Output the [x, y] coordinate of the center of the cell containing the given text.  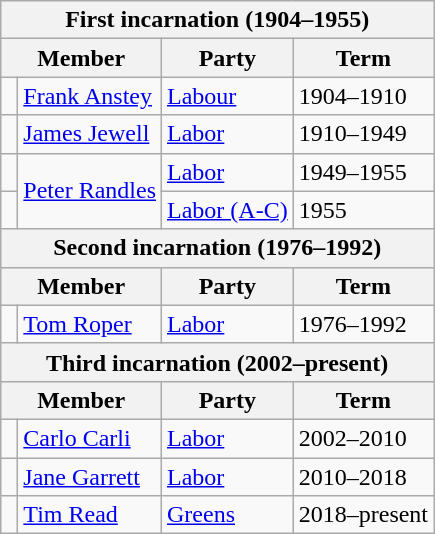
1955 [363, 210]
Tom Roper [90, 324]
2018–present [363, 515]
First incarnation (1904–1955) [218, 20]
1976–1992 [363, 324]
2010–2018 [363, 477]
1949–1955 [363, 172]
Third incarnation (2002–present) [218, 362]
2002–2010 [363, 438]
1910–1949 [363, 134]
Carlo Carli [90, 438]
Labour [228, 96]
Peter Randles [90, 191]
Second incarnation (1976–1992) [218, 248]
Greens [228, 515]
1904–1910 [363, 96]
Labor (A-C) [228, 210]
Tim Read [90, 515]
Frank Anstey [90, 96]
Jane Garrett [90, 477]
James Jewell [90, 134]
